Output the [x, y] coordinate of the center of the cell containing the given text.  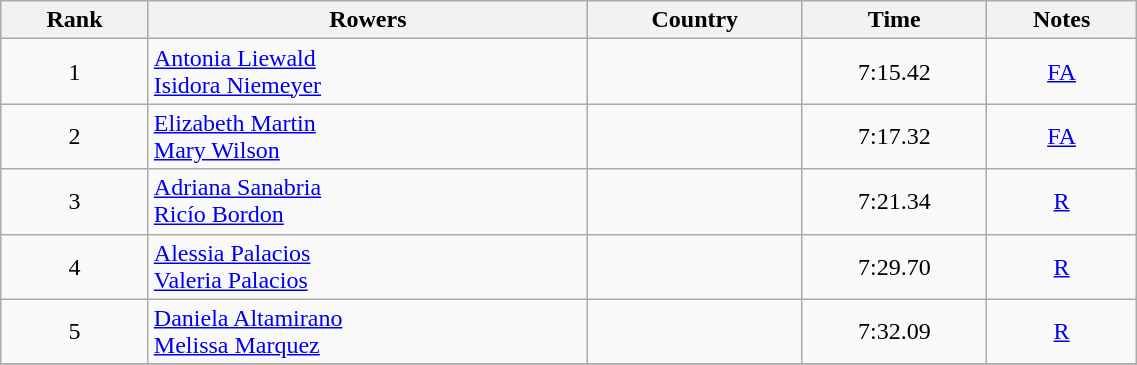
Country [694, 20]
Rank [75, 20]
7:29.70 [894, 266]
3 [75, 202]
2 [75, 136]
7:17.32 [894, 136]
7:15.42 [894, 72]
Rowers [368, 20]
Adriana SanabriaRicío Bordon [368, 202]
Daniela AltamiranoMelissa Marquez [368, 332]
7:21.34 [894, 202]
4 [75, 266]
Elizabeth MartinMary Wilson [368, 136]
Antonia LiewaldIsidora Niemeyer [368, 72]
1 [75, 72]
7:32.09 [894, 332]
Alessia PalaciosValeria Palacios [368, 266]
5 [75, 332]
Notes [1061, 20]
Time [894, 20]
